Pinpoint the cell where the given text exists, returning its (X, Y) midpoint coordinate. 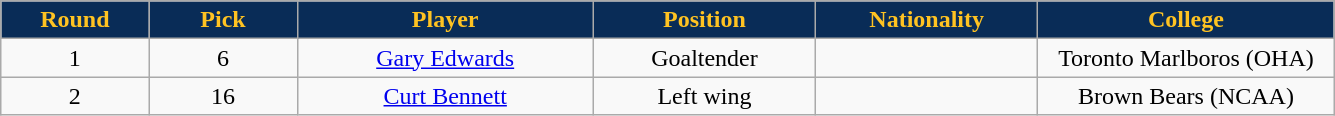
16 (223, 96)
Nationality (927, 20)
Left wing (704, 96)
Gary Edwards (445, 58)
Goaltender (704, 58)
College (1186, 20)
Player (445, 20)
Round (75, 20)
6 (223, 58)
Curt Bennett (445, 96)
Toronto Marlboros (OHA) (1186, 58)
Position (704, 20)
2 (75, 96)
1 (75, 58)
Brown Bears (NCAA) (1186, 96)
Pick (223, 20)
